Locate the cell with the specified text and output its (X, Y) center coordinate. 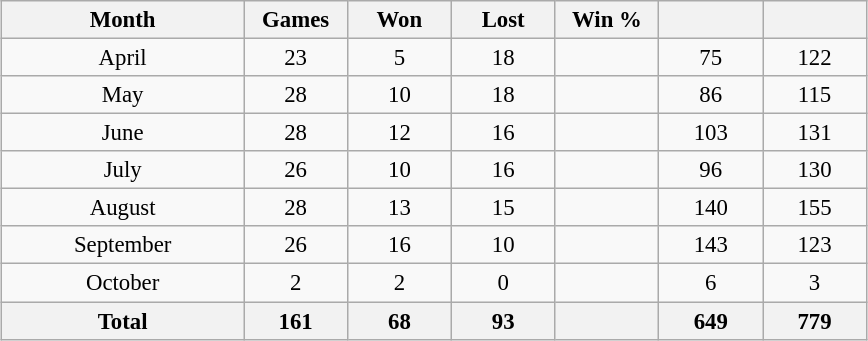
6 (711, 283)
April (123, 58)
Games (296, 20)
75 (711, 58)
August (123, 208)
July (123, 170)
86 (711, 95)
140 (711, 208)
122 (815, 58)
Total (123, 321)
130 (815, 170)
0 (503, 283)
68 (399, 321)
115 (815, 95)
155 (815, 208)
September (123, 245)
161 (296, 321)
779 (815, 321)
123 (815, 245)
3 (815, 283)
649 (711, 321)
Won (399, 20)
23 (296, 58)
June (123, 133)
12 (399, 133)
143 (711, 245)
96 (711, 170)
93 (503, 321)
13 (399, 208)
October (123, 283)
Month (123, 20)
15 (503, 208)
5 (399, 58)
May (123, 95)
103 (711, 133)
Win % (607, 20)
Lost (503, 20)
131 (815, 133)
